From the cell containing the given text, extract its center point as (X, Y) coordinate. 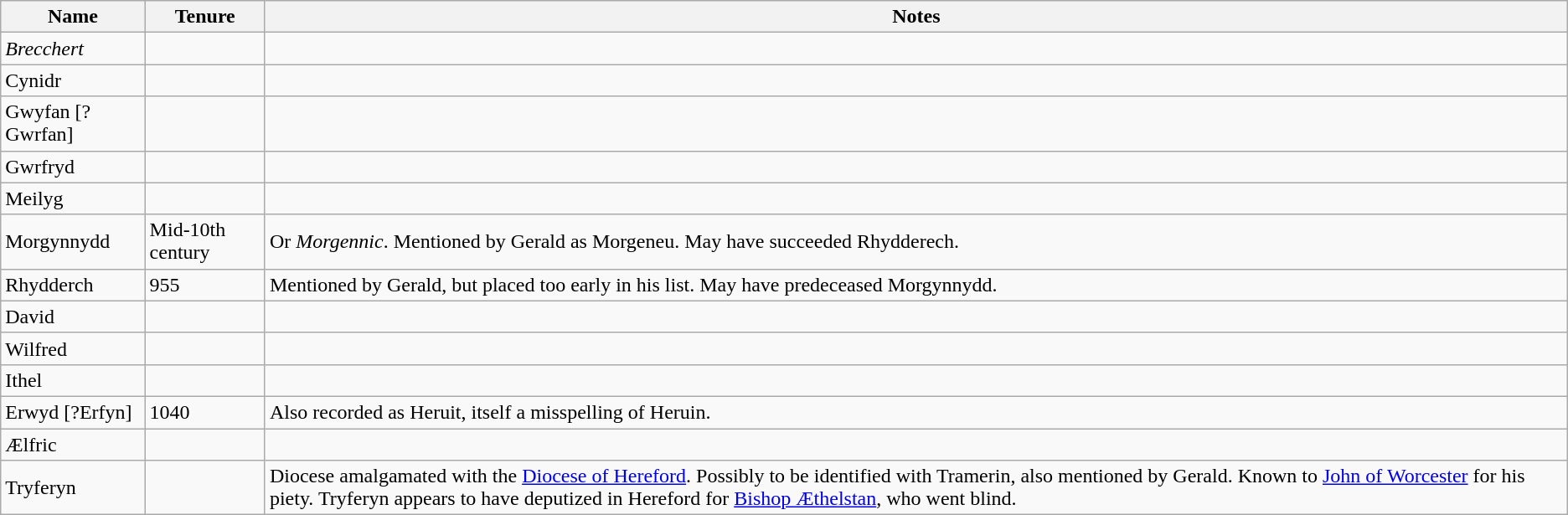
Notes (916, 17)
Wilfred (73, 348)
Rhydderch (73, 285)
Mid-10th century (204, 241)
Morgynnydd (73, 241)
Name (73, 17)
Gwrfryd (73, 167)
Tenure (204, 17)
Erwyd [?Erfyn] (73, 412)
Ithel (73, 380)
Or Morgennic. Mentioned by Gerald as Morgeneu. May have succeeded Rhydderech. (916, 241)
Brecchert (73, 49)
Meilyg (73, 198)
David (73, 317)
Cynidr (73, 80)
Also recorded as Heruit, itself a misspelling of Heruin. (916, 412)
Gwyfan [?Gwrfan] (73, 124)
Ælfric (73, 445)
Mentioned by Gerald, but placed too early in his list. May have predeceased Morgynnydd. (916, 285)
Tryferyn (73, 487)
1040 (204, 412)
955 (204, 285)
